Detect which cell encompasses the target text, then output its [x, y] center coordinate. 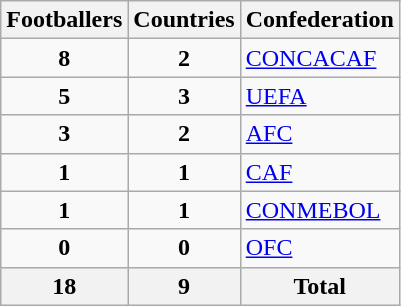
OFC [320, 248]
5 [64, 96]
UEFA [320, 96]
CONCACAF [320, 58]
CONMEBOL [320, 210]
Footballers [64, 20]
Total [320, 286]
18 [64, 286]
Countries [184, 20]
Confederation [320, 20]
CAF [320, 172]
9 [184, 286]
AFC [320, 134]
8 [64, 58]
